Scan for the cell matching the given text and deliver its (x, y) coordinate at center. 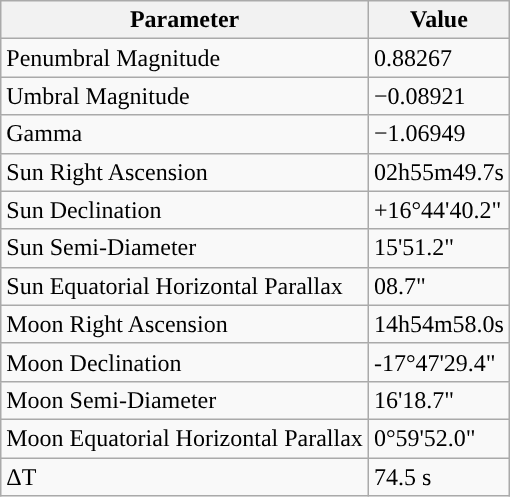
0.88267 (438, 58)
Moon Right Ascension (185, 324)
Moon Semi-Diameter (185, 400)
15'51.2" (438, 248)
Penumbral Magnitude (185, 58)
Moon Declination (185, 362)
ΔT (185, 477)
Moon Equatorial Horizontal Parallax (185, 438)
74.5 s (438, 477)
Umbral Magnitude (185, 96)
-17°47'29.4" (438, 362)
Sun Equatorial Horizontal Parallax (185, 286)
0°59'52.0" (438, 438)
Sun Semi-Diameter (185, 248)
−0.08921 (438, 96)
Parameter (185, 20)
Gamma (185, 134)
Sun Declination (185, 210)
14h54m58.0s (438, 324)
Value (438, 20)
02h55m49.7s (438, 172)
Sun Right Ascension (185, 172)
+16°44'40.2" (438, 210)
08.7" (438, 286)
−1.06949 (438, 134)
16'18.7" (438, 400)
